Capture the cell that displays the provided text and extract its [X, Y] central coordinate. 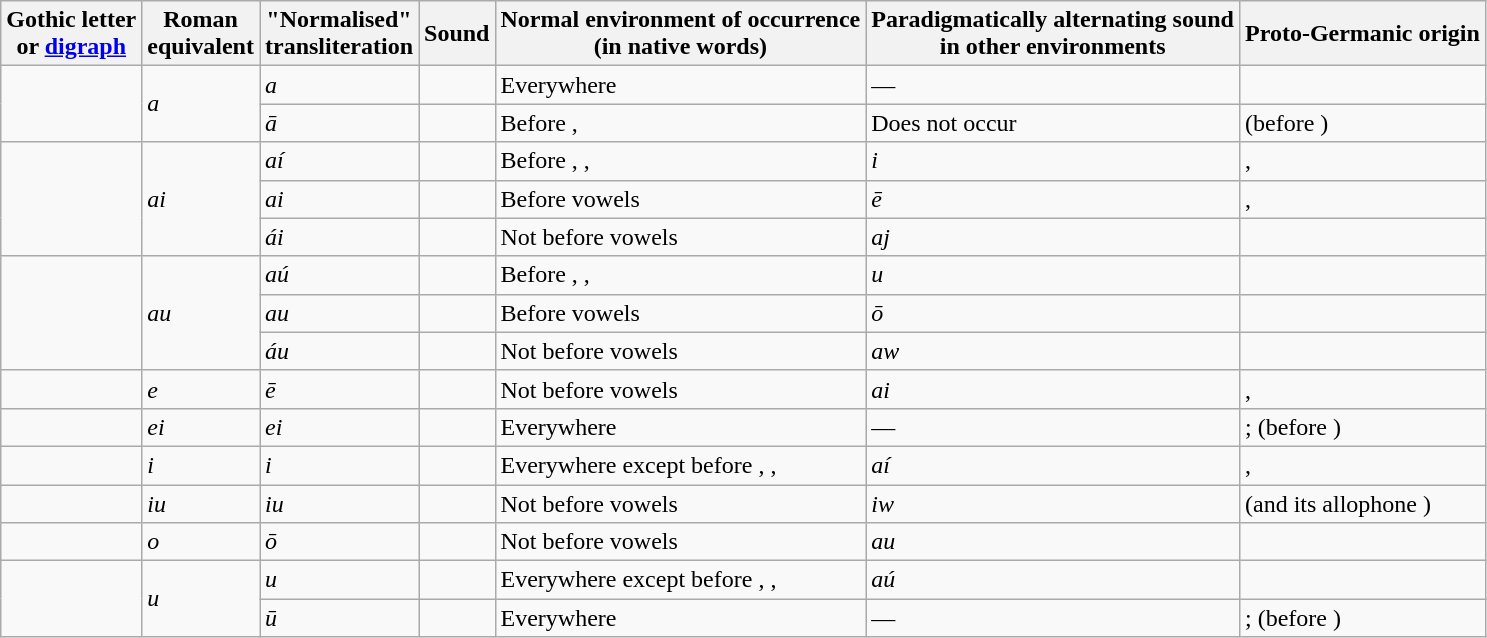
ā [340, 123]
(before ) [1362, 123]
aj [1053, 237]
Romanequivalent [201, 34]
Paradigmatically alternating soundin other environments [1053, 34]
ái [340, 237]
ū [340, 618]
aw [1053, 351]
Does not occur [1053, 123]
(and its allophone ) [1362, 503]
Gothic letteror digraph [72, 34]
Proto-Germanic origin [1362, 34]
Sound [457, 34]
"Normalised"transliteration [340, 34]
iw [1053, 503]
Before , [680, 123]
e [201, 389]
Normal environment of occurrence (in native words) [680, 34]
áu [340, 351]
o [201, 542]
